For the text-containing cell, return its midpoint in [X, Y] coordinate format. 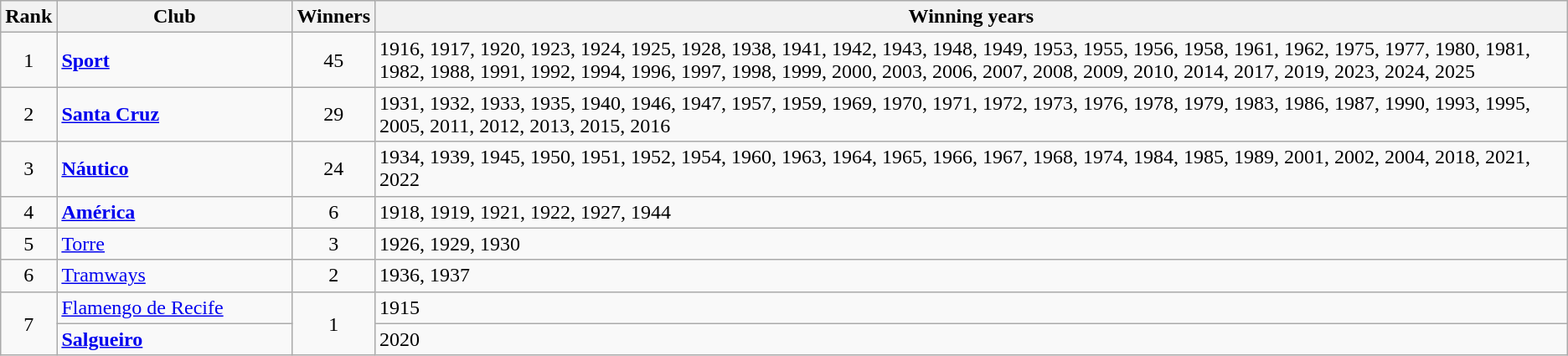
Flamengo de Recife [174, 307]
5 [28, 244]
7 [28, 323]
Rank [28, 17]
Club [174, 17]
Winners [333, 17]
1926, 1929, 1930 [972, 244]
América [174, 212]
24 [333, 169]
Tramways [174, 276]
45 [333, 60]
Torre [174, 244]
Náutico [174, 169]
1934, 1939, 1945, 1950, 1951, 1952, 1954, 1960, 1963, 1964, 1965, 1966, 1967, 1968, 1974, 1984, 1985, 1989, 2001, 2002, 2004, 2018, 2021, 2022 [972, 169]
1915 [972, 307]
4 [28, 212]
Santa Cruz [174, 114]
1936, 1937 [972, 276]
29 [333, 114]
1918, 1919, 1921, 1922, 1927, 1944 [972, 212]
2020 [972, 339]
Sport [174, 60]
Salgueiro [174, 339]
Winning years [972, 17]
